Return the (x, y) coordinate for the center point of the cell that contains the specified text.  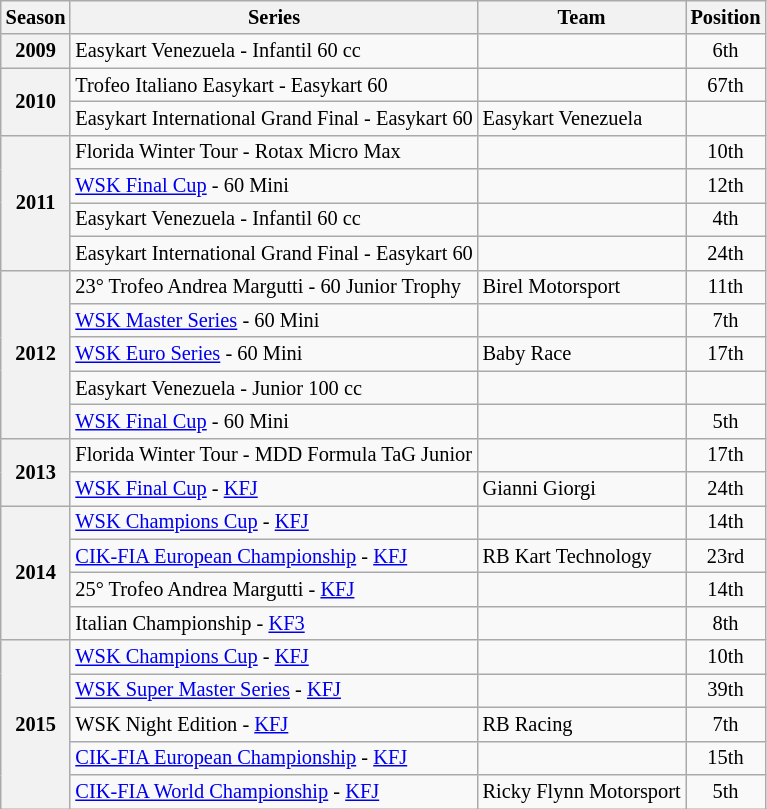
6th (726, 51)
2015 (36, 724)
WSK Super Master Series - KFJ (274, 690)
2009 (36, 51)
Baby Race (582, 354)
WSK Euro Series - 60 Mini (274, 354)
RB Racing (582, 724)
15th (726, 758)
39th (726, 690)
Ricky Flynn Motorsport (582, 791)
12th (726, 186)
Easykart Venezuela - Junior 100 cc (274, 388)
4th (726, 219)
25° Trofeo Andrea Margutti - KFJ (274, 589)
2012 (36, 354)
WSK Master Series - 60 Mini (274, 320)
2010 (36, 102)
Position (726, 17)
2013 (36, 472)
23° Trofeo Andrea Margutti - 60 Junior Trophy (274, 287)
2014 (36, 572)
Team (582, 17)
2011 (36, 202)
Florida Winter Tour - MDD Formula TaG Junior (274, 455)
23rd (726, 556)
WSK Final Cup - KFJ (274, 489)
8th (726, 623)
Italian Championship - KF3 (274, 623)
CIK-FIA World Championship - KFJ (274, 791)
RB Kart Technology (582, 556)
Trofeo Italiano Easykart - Easykart 60 (274, 85)
11th (726, 287)
WSK Night Edition - KFJ (274, 724)
Season (36, 17)
Birel Motorsport (582, 287)
Series (274, 17)
67th (726, 85)
Florida Winter Tour - Rotax Micro Max (274, 152)
Easykart Venezuela (582, 118)
Gianni Giorgi (582, 489)
